Extract the (x, y) coordinate from the center of the cell holding the provided text.  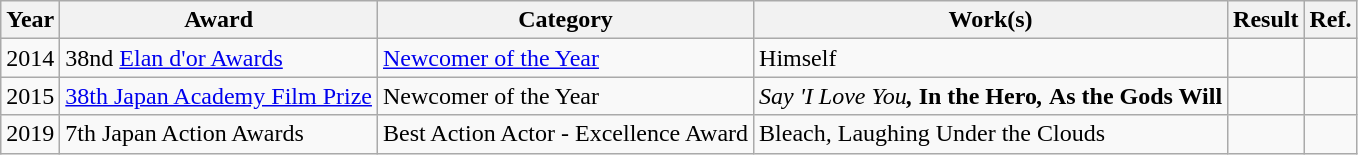
Category (565, 20)
Result (1266, 20)
2015 (30, 96)
Ref. (1330, 20)
38nd Elan d'or Awards (219, 58)
7th Japan Action Awards (219, 134)
Year (30, 20)
38th Japan Academy Film Prize (219, 96)
Bleach, Laughing Under the Clouds (991, 134)
Say 'I Love You, In the Hero, As the Gods Will (991, 96)
Work(s) (991, 20)
Himself (991, 58)
2019 (30, 134)
Best Action Actor - Excellence Award (565, 134)
Award (219, 20)
2014 (30, 58)
